Pinpoint the cell where the given text exists, returning its (x, y) midpoint coordinate. 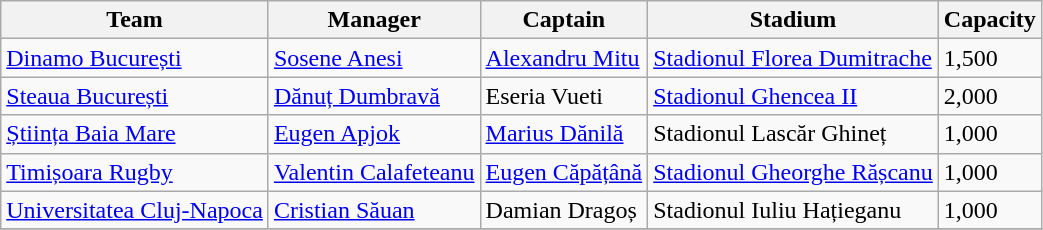
Eugen Căpățână (564, 172)
Capacity (990, 20)
Stadionul Lascăr Ghineț (794, 134)
Team (135, 20)
Stadionul Ghencea II (794, 96)
Știința Baia Mare (135, 134)
1,500 (990, 58)
Dinamo București (135, 58)
Valentin Calafeteanu (374, 172)
Marius Dănilă (564, 134)
Eugen Apjok (374, 134)
Cristian Săuan (374, 210)
2,000 (990, 96)
Stadionul Florea Dumitrache (794, 58)
Sosene Anesi (374, 58)
Alexandru Mitu (564, 58)
Stadionul Iuliu Hațieganu (794, 210)
Steaua București (135, 96)
Manager (374, 20)
Eseria Vueti (564, 96)
Timișoara Rugby (135, 172)
Stadionul Gheorghe Rășcanu (794, 172)
Damian Dragoș (564, 210)
Universitatea Cluj-Napoca (135, 210)
Stadium (794, 20)
Dănuț Dumbravă (374, 96)
Captain (564, 20)
